From the cell containing the given text, extract its center point as [X, Y] coordinate. 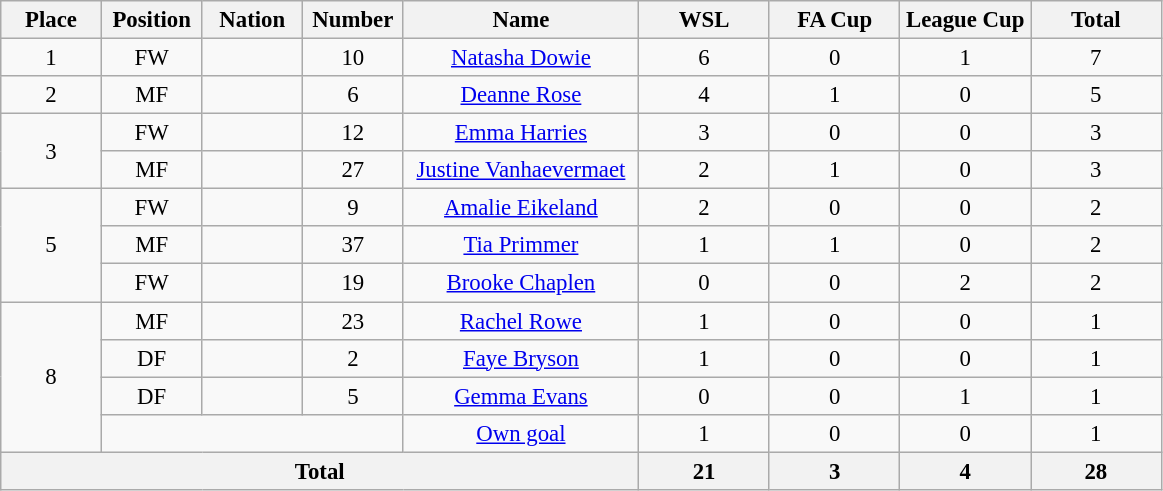
12 [354, 133]
Justine Vanhaevermaet [521, 170]
10 [354, 58]
League Cup [966, 20]
Faye Bryson [521, 358]
19 [354, 283]
Amalie Eikeland [521, 208]
Rachel Rowe [521, 321]
28 [1096, 471]
27 [354, 170]
WSL [704, 20]
Nation [252, 20]
Own goal [521, 433]
Tia Primmer [521, 245]
Number [354, 20]
9 [354, 208]
Position [152, 20]
8 [52, 377]
7 [1096, 58]
37 [354, 245]
Name [521, 20]
Place [52, 20]
Deanne Rose [521, 95]
Brooke Chaplen [521, 283]
Natasha Dowie [521, 58]
21 [704, 471]
Gemma Evans [521, 396]
23 [354, 321]
Emma Harries [521, 133]
FA Cup [834, 20]
